Return [X, Y] of the center of cell containing provided text 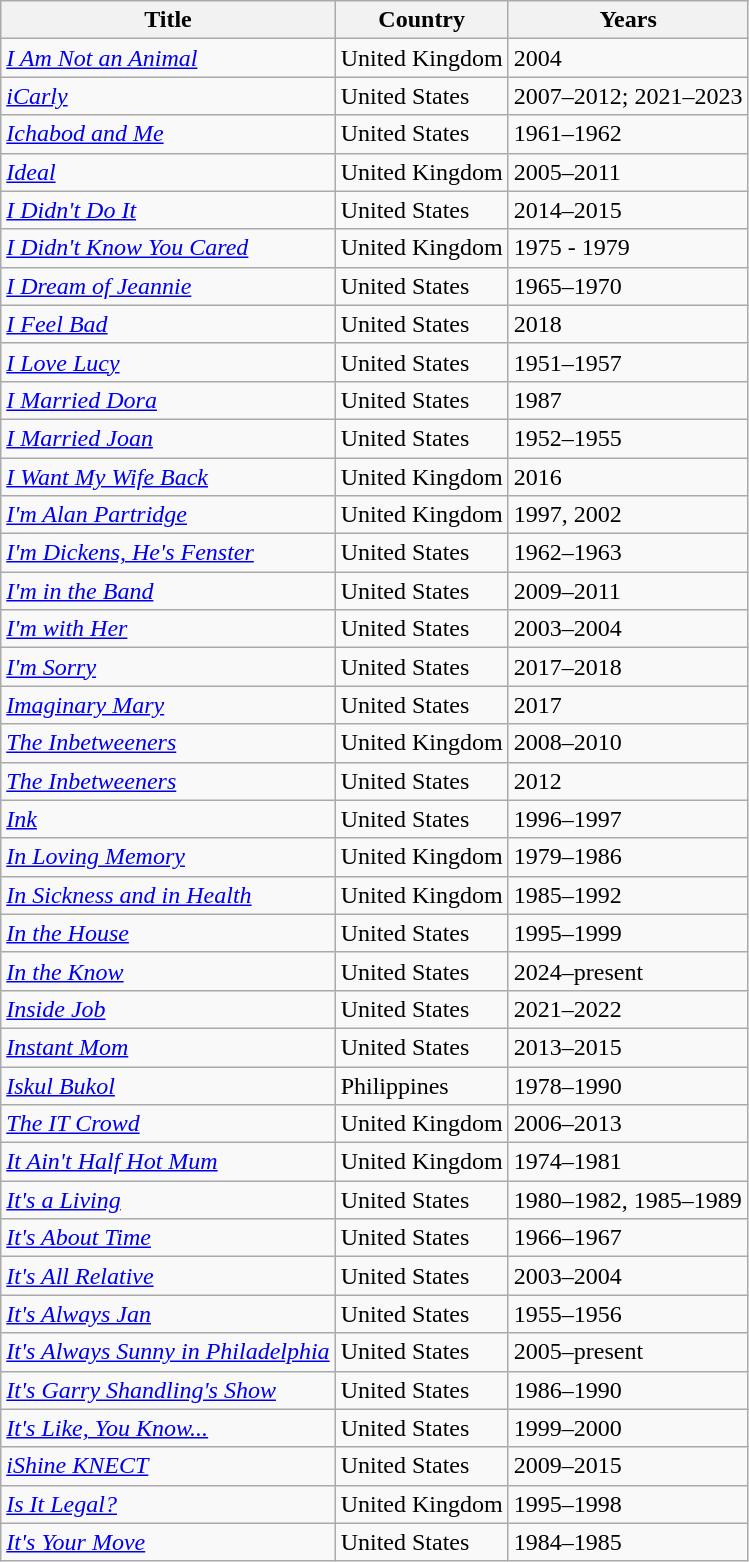
Ideal [168, 172]
1997, 2002 [628, 515]
I Am Not an Animal [168, 58]
2016 [628, 477]
I'm Dickens, He's Fenster [168, 553]
1979–1986 [628, 857]
2005–present [628, 1352]
1999–2000 [628, 1428]
In Loving Memory [168, 857]
Years [628, 20]
I Didn't Know You Cared [168, 248]
2017–2018 [628, 667]
I'm Alan Partridge [168, 515]
I Didn't Do It [168, 210]
It Ain't Half Hot Mum [168, 1162]
2018 [628, 324]
2004 [628, 58]
1955–1956 [628, 1314]
Iskul Bukol [168, 1085]
In the Know [168, 971]
2009–2011 [628, 591]
It's All Relative [168, 1276]
I'm with Her [168, 629]
2017 [628, 705]
2007–2012; 2021–2023 [628, 96]
Inside Job [168, 1009]
1952–1955 [628, 438]
I'm in the Band [168, 591]
1987 [628, 400]
1951–1957 [628, 362]
2024–present [628, 971]
1984–1985 [628, 1542]
Imaginary Mary [168, 705]
It's Always Jan [168, 1314]
It's Always Sunny in Philadelphia [168, 1352]
1986–1990 [628, 1390]
I Feel Bad [168, 324]
Ink [168, 819]
I Married Joan [168, 438]
2014–2015 [628, 210]
It's Your Move [168, 1542]
iShine KNECT [168, 1466]
Country [422, 20]
I Want My Wife Back [168, 477]
Instant Mom [168, 1047]
1962–1963 [628, 553]
It's a Living [168, 1200]
2005–2011 [628, 172]
It's Garry Shandling's Show [168, 1390]
1995–1998 [628, 1504]
1980–1982, 1985–1989 [628, 1200]
It's Like, You Know... [168, 1428]
1974–1981 [628, 1162]
iCarly [168, 96]
The IT Crowd [168, 1124]
In Sickness and in Health [168, 895]
2009–2015 [628, 1466]
1996–1997 [628, 819]
Philippines [422, 1085]
I Love Lucy [168, 362]
2008–2010 [628, 743]
I'm Sorry [168, 667]
1995–1999 [628, 933]
2012 [628, 781]
1965–1970 [628, 286]
2021–2022 [628, 1009]
It's About Time [168, 1238]
1966–1967 [628, 1238]
I Dream of Jeannie [168, 286]
Ichabod and Me [168, 134]
Title [168, 20]
Is It Legal? [168, 1504]
In the House [168, 933]
2006–2013 [628, 1124]
1975 - 1979 [628, 248]
1985–1992 [628, 895]
2013–2015 [628, 1047]
1978–1990 [628, 1085]
1961–1962 [628, 134]
I Married Dora [168, 400]
